Pinpoint the cell where the given text exists, returning its (x, y) midpoint coordinate. 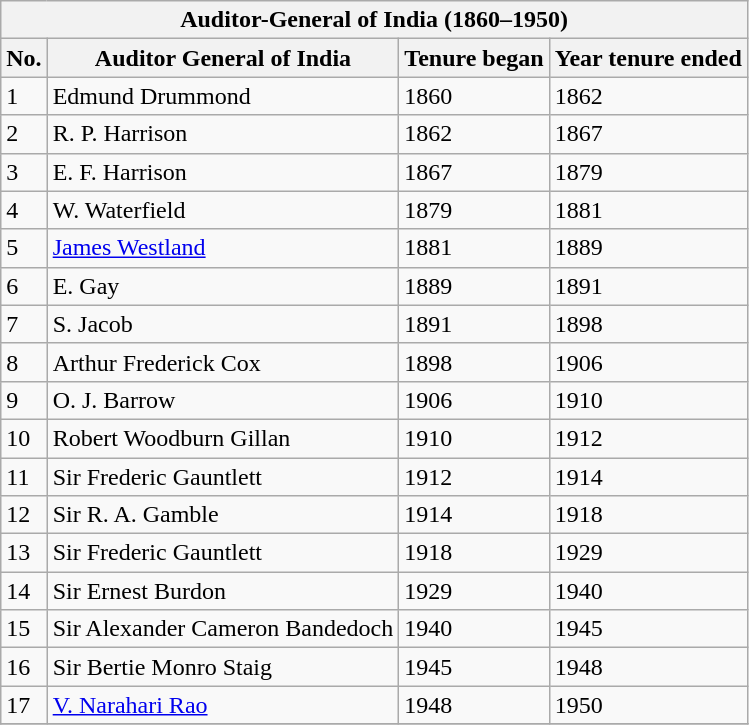
Year tenure ended (648, 58)
5 (24, 248)
O. J. Barrow (223, 400)
12 (24, 515)
E. Gay (223, 286)
16 (24, 667)
15 (24, 629)
13 (24, 553)
1860 (474, 96)
9 (24, 400)
Sir Ernest Burdon (223, 591)
S. Jacob (223, 324)
Arthur Frederick Cox (223, 362)
14 (24, 591)
1 (24, 96)
10 (24, 438)
4 (24, 210)
No. (24, 58)
Tenure began (474, 58)
Sir Alexander Cameron Bandedoch (223, 629)
Sir R. A. Gamble (223, 515)
17 (24, 705)
V. Narahari Rao (223, 705)
Edmund Drummond (223, 96)
R. P. Harrison (223, 134)
Auditor-General of India (1860–1950) (374, 20)
E. F. Harrison (223, 172)
2 (24, 134)
Auditor General of India (223, 58)
W. Waterfield (223, 210)
James Westland (223, 248)
6 (24, 286)
11 (24, 477)
Robert Woodburn Gillan (223, 438)
3 (24, 172)
1950 (648, 705)
7 (24, 324)
Sir Bertie Monro Staig (223, 667)
8 (24, 362)
